Output the [x, y] coordinate of the center of the cell containing the given text.  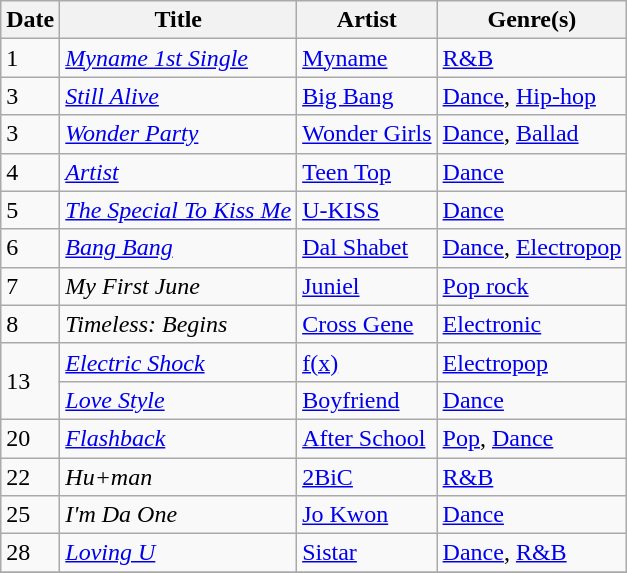
Flashback [178, 438]
Dance, Ballad [532, 134]
Love Style [178, 400]
Pop, Dance [532, 438]
2BiC [367, 477]
Wonder Party [178, 134]
U-KISS [367, 210]
Timeless: Begins [178, 324]
Boyfriend [367, 400]
7 [30, 286]
1 [30, 58]
Teen Top [367, 172]
Electronic [532, 324]
Pop rock [532, 286]
Sistar [367, 553]
20 [30, 438]
Myname [367, 58]
8 [30, 324]
Big Bang [367, 96]
Dal Shabet [367, 248]
Juniel [367, 286]
Myname 1st Single [178, 58]
22 [30, 477]
Genre(s) [532, 20]
6 [30, 248]
4 [30, 172]
Dance, R&B [532, 553]
f(x) [367, 362]
After School [367, 438]
Bang Bang [178, 248]
28 [30, 553]
I'm Da One [178, 515]
Hu+man [178, 477]
13 [30, 381]
Jo Kwon [367, 515]
Loving U [178, 553]
5 [30, 210]
The Special To Kiss Me [178, 210]
Date [30, 20]
Electric Shock [178, 362]
Cross Gene [367, 324]
25 [30, 515]
My First June [178, 286]
Dance, Electropop [532, 248]
Title [178, 20]
Still Alive [178, 96]
Electropop [532, 362]
Dance, Hip-hop [532, 96]
Wonder Girls [367, 134]
